Extract the (x, y) coordinate from the center of the cell holding the provided text.  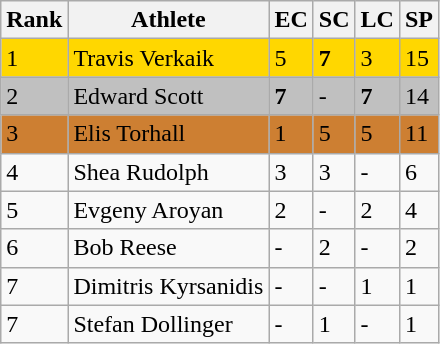
Travis Verkaik (168, 58)
Athlete (168, 20)
SP (418, 20)
Bob Reese (168, 248)
Edward Scott (168, 96)
Elis Torhall (168, 134)
SC (334, 20)
15 (418, 58)
Shea Rudolph (168, 172)
EC (291, 20)
LC (377, 20)
Rank (34, 20)
Stefan Dollinger (168, 324)
Dimitris Kyrsanidis (168, 286)
Evgeny Aroyan (168, 210)
14 (418, 96)
11 (418, 134)
